Pinpoint the cell where the given text exists, returning its (x, y) midpoint coordinate. 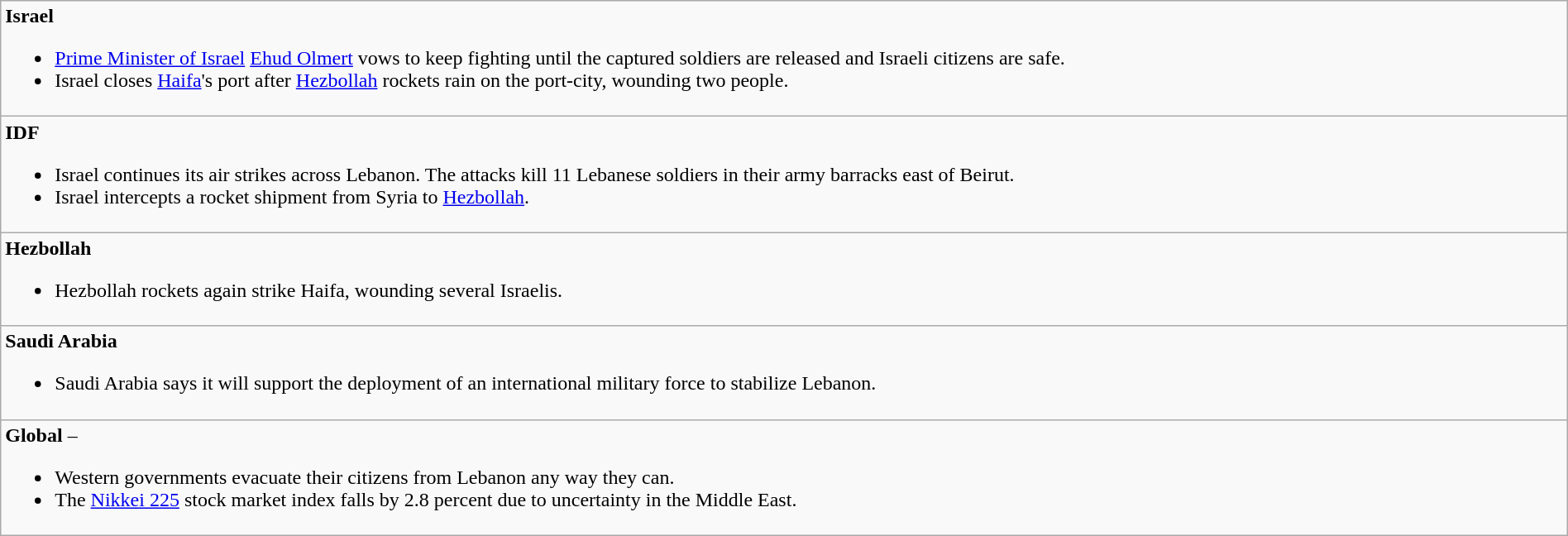
HezbollahHezbollah rockets again strike Haifa, wounding several Israelis. (784, 280)
Saudi ArabiaSaudi Arabia says it will support the deployment of an international military force to stabilize Lebanon. (784, 372)
